Provide the (X, Y) coordinate of the cell's center where the given text is located.  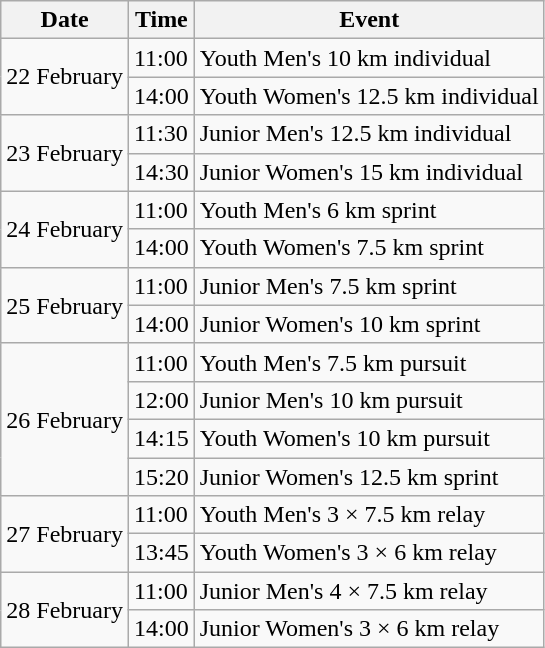
27 February (65, 534)
28 February (65, 610)
12:00 (161, 400)
Youth Women's 10 km pursuit (369, 438)
Junior Women's 10 km sprint (369, 324)
Junior Men's 12.5 km individual (369, 134)
24 February (65, 229)
Youth Men's 10 km individual (369, 58)
14:15 (161, 438)
23 February (65, 153)
26 February (65, 419)
Youth Women's 12.5 km individual (369, 96)
Time (161, 20)
Junior Men's 7.5 km sprint (369, 286)
Date (65, 20)
11:30 (161, 134)
Junior Women's 15 km individual (369, 172)
Junior Women's 12.5 km sprint (369, 477)
Junior Men's 10 km pursuit (369, 400)
Junior Women's 3 × 6 km relay (369, 629)
22 February (65, 77)
14:30 (161, 172)
13:45 (161, 553)
Youth Women's 7.5 km sprint (369, 248)
Youth Men's 7.5 km pursuit (369, 362)
15:20 (161, 477)
Youth Women's 3 × 6 km relay (369, 553)
Youth Men's 6 km sprint (369, 210)
Youth Men's 3 × 7.5 km relay (369, 515)
Junior Men's 4 × 7.5 km relay (369, 591)
Event (369, 20)
25 February (65, 305)
